From the cell containing the given text, extract its center point as [x, y] coordinate. 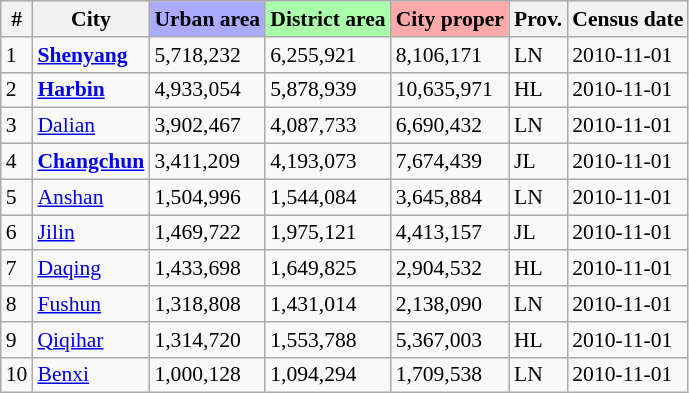
1,504,996 [207, 197]
Dalian [90, 126]
3,902,467 [207, 126]
7 [17, 269]
Changchun [90, 162]
Urban area [207, 19]
4,193,073 [328, 162]
1,544,084 [328, 197]
2 [17, 90]
10 [17, 375]
10,635,971 [450, 90]
1 [17, 55]
5 [17, 197]
Jilin [90, 233]
5,367,003 [450, 340]
City proper [450, 19]
1,553,788 [328, 340]
1,094,294 [328, 375]
8,106,171 [450, 55]
2,904,532 [450, 269]
7,674,439 [450, 162]
Census date [628, 19]
6,255,921 [328, 55]
1,433,698 [207, 269]
Prov. [538, 19]
8 [17, 304]
City [90, 19]
1,469,722 [207, 233]
3,645,884 [450, 197]
Fushun [90, 304]
4,933,054 [207, 90]
2,138,090 [450, 304]
Benxi [90, 375]
5,878,939 [328, 90]
1,975,121 [328, 233]
Daqing [90, 269]
6,690,432 [450, 126]
4,413,157 [450, 233]
District area [328, 19]
3 [17, 126]
Anshan [90, 197]
# [17, 19]
1,649,825 [328, 269]
1,000,128 [207, 375]
4,087,733 [328, 126]
3,411,209 [207, 162]
4 [17, 162]
1,314,720 [207, 340]
5,718,232 [207, 55]
1,318,808 [207, 304]
6 [17, 233]
Shenyang [90, 55]
Harbin [90, 90]
1,709,538 [450, 375]
9 [17, 340]
1,431,014 [328, 304]
Qiqihar [90, 340]
